Scan for the cell matching the given text and deliver its (X, Y) coordinate at center. 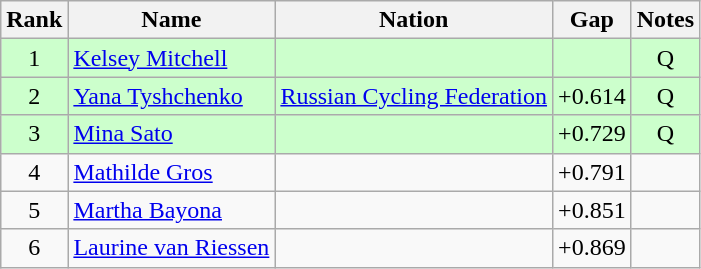
+0.791 (592, 172)
Nation (414, 20)
6 (34, 248)
+0.729 (592, 134)
Mina Sato (172, 134)
Kelsey Mitchell (172, 58)
+0.869 (592, 248)
1 (34, 58)
3 (34, 134)
Russian Cycling Federation (414, 96)
5 (34, 210)
Notes (665, 20)
Name (172, 20)
Gap (592, 20)
Yana Tyshchenko (172, 96)
Laurine van Riessen (172, 248)
Mathilde Gros (172, 172)
2 (34, 96)
+0.851 (592, 210)
Martha Bayona (172, 210)
Rank (34, 20)
+0.614 (592, 96)
4 (34, 172)
